Locate the cell with the specified text and output its (X, Y) center coordinate. 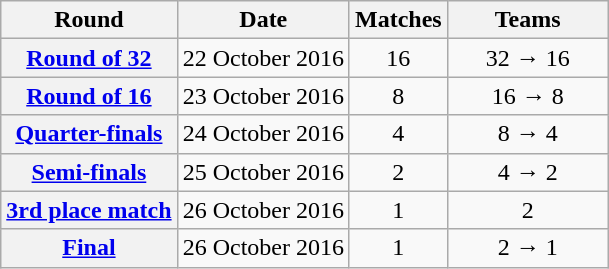
Teams (528, 20)
16 → 8 (528, 96)
4 (398, 134)
4 → 2 (528, 172)
23 October 2016 (263, 96)
2 → 1 (528, 248)
25 October 2016 (263, 172)
Matches (398, 20)
Round of 16 (89, 96)
Round (89, 20)
Final (89, 248)
24 October 2016 (263, 134)
Date (263, 20)
Round of 32 (89, 58)
Semi-finals (89, 172)
16 (398, 58)
8 (398, 96)
32 → 16 (528, 58)
22 October 2016 (263, 58)
8 → 4 (528, 134)
3rd place match (89, 210)
Quarter-finals (89, 134)
